Determine the (x, y) coordinate at the center of the cell enclosing the given text.  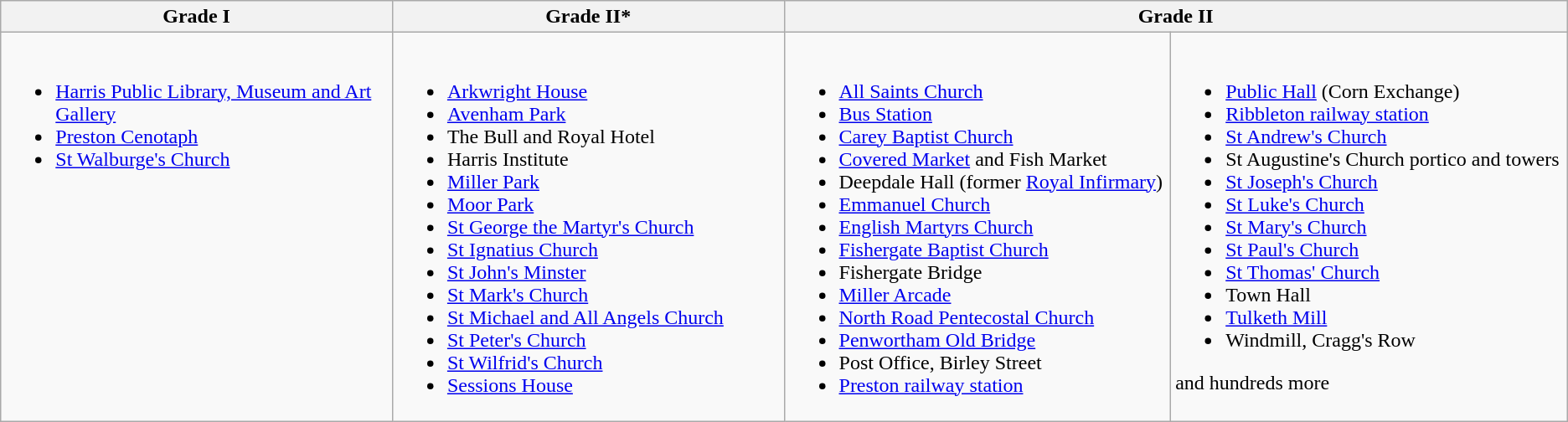
Harris Public Library, Museum and Art GalleryPreston CenotaphSt Walburge's Church (197, 227)
Grade II* (588, 17)
Grade II (1176, 17)
Grade I (197, 17)
